Capture the cell that displays the provided text and extract its (x, y) central coordinate. 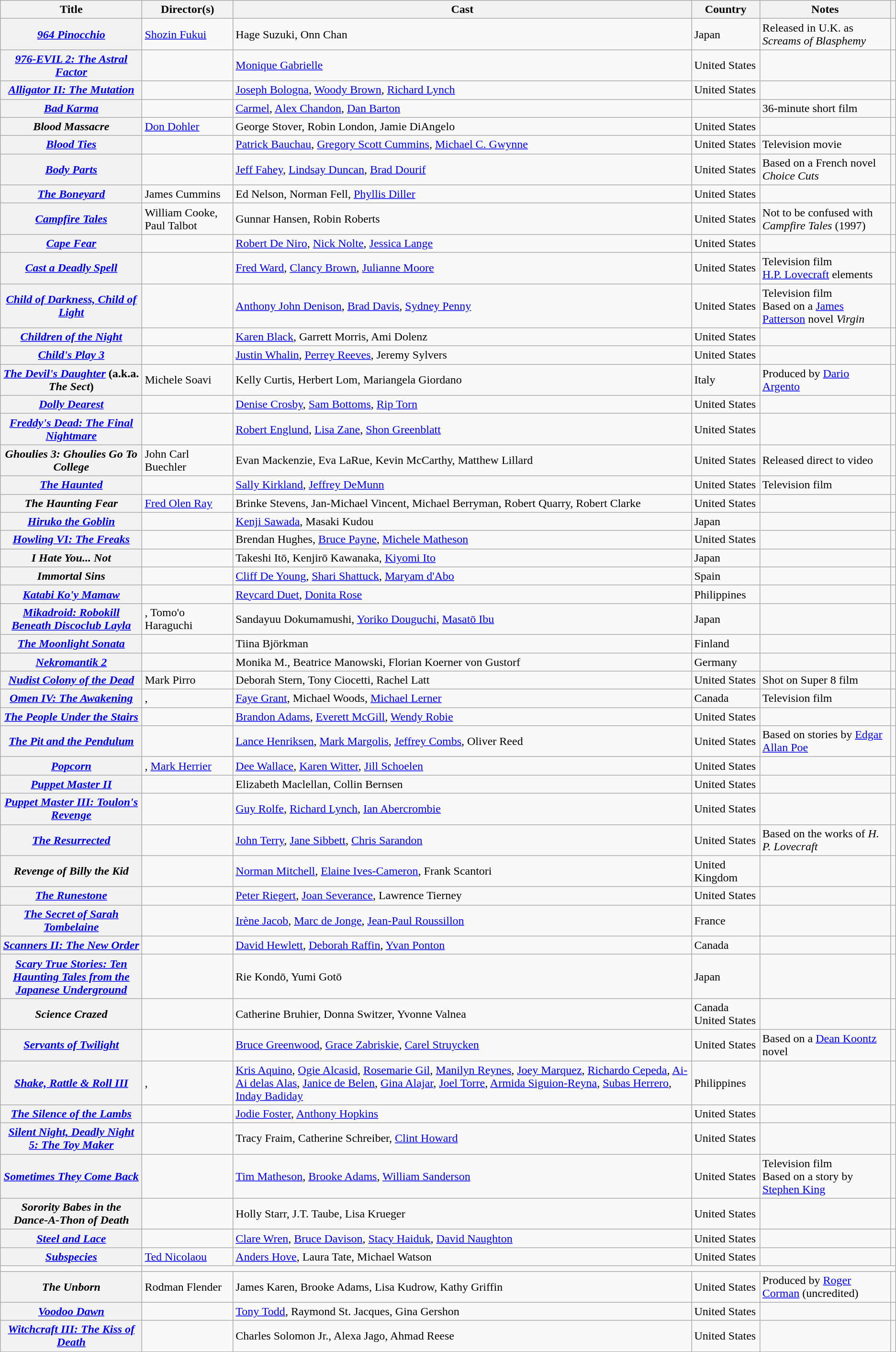
Director(s) (188, 10)
Steel and Lace (71, 1239)
The Secret of Sarah Tombelaine (71, 920)
Science Crazed (71, 1014)
Omen IV: The Awakening (71, 699)
Shozin Fukui (188, 34)
Irène Jacob, Marc de Jonge, Jean-Paul Roussillon (462, 920)
Television movie (825, 145)
Popcorn (71, 766)
36-minute short film (825, 108)
Reycard Duet, Donita Rose (462, 594)
Mikadroid: Robokill Beneath Discoclub Layla (71, 619)
Child's Play 3 (71, 355)
Kenji Sawada, Masaki Kudou (462, 521)
Mark Pirro (188, 680)
Germany (726, 662)
Brandon Adams, Everett McGill, Wendy Robie (462, 717)
Robert Englund, Lisa Zane, Shon Greenblatt (462, 429)
Charles Solomon Jr., Alexa Jago, Ahmad Reese (462, 1336)
Witchcraft III: The Kiss of Death (71, 1336)
Peter Riegert, Joan Severance, Lawrence Tierney (462, 896)
Gunnar Hansen, Robin Roberts (462, 218)
Bruce Greenwood, Grace Zabriskie, Carel Struycken (462, 1045)
The Unborn (71, 1287)
Campfire Tales (71, 218)
Fred Olen Ray (188, 503)
Ted Nicolaou (188, 1257)
The Silence of the Lambs (71, 1114)
Not to be confused with Campfire Tales (1997) (825, 218)
William Cooke, Paul Talbot (188, 218)
Deborah Stern, Tony Ciocetti, Rachel Latt (462, 680)
Anders Hove, Laura Tate, Michael Watson (462, 1257)
Servants of Twilight (71, 1045)
Shake, Rattle & Roll III (71, 1083)
Dee Wallace, Karen Witter, Jill Schoelen (462, 766)
Dolly Dearest (71, 405)
Nudist Colony of the Dead (71, 680)
Ed Nelson, Norman Fell, Phyllis Diller (462, 194)
Cast a Deadly Spell (71, 268)
The Resurrected (71, 840)
Jeff Fahey, Lindsay Duncan, Brad Dourif (462, 169)
George Stover, Robin London, Jamie DiAngelo (462, 126)
964 Pinocchio (71, 34)
Revenge of Billy the Kid (71, 871)
Faye Grant, Michael Woods, Michael Lerner (462, 699)
Shot on Super 8 film (825, 680)
Silent Night, Deadly Night 5: The Toy Maker (71, 1138)
Kelly Curtis, Herbert Lom, Mariangela Giordano (462, 380)
Puppet Master III: Toulon's Revenge (71, 809)
Television filmBased on a story by Stephen King (825, 1176)
Tony Todd, Raymond St. Jacques, Gina Gershon (462, 1311)
Scary True Stories: Ten Haunting Tales from theJapanese Underground (71, 976)
Ghoulies 3: Ghoulies Go To College (71, 461)
Cliff De Young, Shari Shattuck, Maryam d'Abo (462, 576)
Based on a Dean Koontz novel (825, 1045)
Sandayuu Dokumamushi, Yoriko Douguchi, Masatō Ibu (462, 619)
Based on stories by Edgar Allan Poe (825, 741)
CanadaUnited States (726, 1014)
Anthony John Denison, Brad Davis, Sydney Penny (462, 305)
Freddy's Dead: The Final Nightmare (71, 429)
Joseph Bologna, Woody Brown, Richard Lynch (462, 90)
Norman Mitchell, Elaine Ives-Cameron, Frank Scantori (462, 871)
The Pit and the Pendulum (71, 741)
Voodoo Dawn (71, 1311)
Spain (726, 576)
Hage Suzuki, Onn Chan (462, 34)
Cast (462, 10)
Elizabeth Maclellan, Collin Bernsen (462, 784)
Sometimes They Come Back (71, 1176)
United Kingdom (726, 871)
Subspecies (71, 1257)
Hiruko the Goblin (71, 521)
Brendan Hughes, Bruce Payne, Michele Matheson (462, 540)
, Mark Herrier (188, 766)
, Tomo'o Haraguchi (188, 619)
Lance Henriksen, Mark Margolis, Jeffrey Combs, Oliver Reed (462, 741)
John Carl Buechler (188, 461)
Guy Rolfe, Richard Lynch, Ian Abercrombie (462, 809)
Based on a French novel Choice Cuts (825, 169)
Alligator II: The Mutation (71, 90)
976-EVIL 2: The Astral Factor (71, 65)
Television filmH.P. Lovecraft elements (825, 268)
Bad Karma (71, 108)
Based on the works of H. P. Lovecraft (825, 840)
Country (726, 10)
Body Parts (71, 169)
Rodman Flender (188, 1287)
Produced by Dario Argento (825, 380)
France (726, 920)
Released in U.K. as Screams of Blasphemy (825, 34)
Robert De Niro, Nick Nolte, Jessica Lange (462, 243)
The Devil's Daughter (a.k.a. The Sect) (71, 380)
David Hewlett, Deborah Raffin, Yvan Ponton (462, 945)
Karen Black, Garrett Morris, Ami Dolenz (462, 337)
Howling VI: The Freaks (71, 540)
Sally Kirkland, Jeffrey DeMunn (462, 485)
Takeshi Itō, Kenjirō Kawanaka, Kiyomi Ito (462, 558)
Puppet Master II (71, 784)
Patrick Bauchau, Gregory Scott Cummins, Michael C. Gwynne (462, 145)
John Terry, Jane Sibbett, Chris Sarandon (462, 840)
Michele Soavi (188, 380)
Child of Darkness, Child of Light (71, 305)
Children of the Night (71, 337)
Denise Crosby, Sam Bottoms, Rip Torn (462, 405)
Tracy Fraim, Catherine Schreiber, Clint Howard (462, 1138)
Notes (825, 10)
Sorority Babes in the Dance-A-Thon of Death (71, 1214)
Carmel, Alex Chandon, Dan Barton (462, 108)
Evan Mackenzie, Eva LaRue, Kevin McCarthy, Matthew Lillard (462, 461)
Monika M., Beatrice Manowski, Florian Koerner von Gustorf (462, 662)
Blood Massacre (71, 126)
Justin Whalin, Perrey Reeves, Jeremy Sylvers (462, 355)
The Haunted (71, 485)
James Cummins (188, 194)
Released direct to video (825, 461)
Jodie Foster, Anthony Hopkins (462, 1114)
The Haunting Fear (71, 503)
Katabi Ko'y Mamaw (71, 594)
Holly Starr, J.T. Taube, Lisa Krueger (462, 1214)
Finland (726, 643)
Nekromantik 2 (71, 662)
The Boneyard (71, 194)
The Runestone (71, 896)
Immortal Sins (71, 576)
Cape Fear (71, 243)
Brinke Stevens, Jan-Michael Vincent, Michael Berryman, Robert Quarry, Robert Clarke (462, 503)
Italy (726, 380)
The Moonlight Sonata (71, 643)
Television filmBased on a James Patterson novel Virgin (825, 305)
Tim Matheson, Brooke Adams, William Sanderson (462, 1176)
Blood Ties (71, 145)
Monique Gabrielle (462, 65)
Title (71, 10)
The People Under the Stairs (71, 717)
James Karen, Brooke Adams, Lisa Kudrow, Kathy Griffin (462, 1287)
Catherine Bruhier, Donna Switzer, Yvonne Valnea (462, 1014)
Tiina Björkman (462, 643)
Clare Wren, Bruce Davison, Stacy Haiduk, David Naughton (462, 1239)
Rie Kondō, Yumi Gotō (462, 976)
Fred Ward, Clancy Brown, Julianne Moore (462, 268)
I Hate You... Not (71, 558)
Scanners II: The New Order (71, 945)
Produced by Roger Corman (uncredited) (825, 1287)
Don Dohler (188, 126)
